Output the (x, y) coordinate of the center of the cell containing the given text.  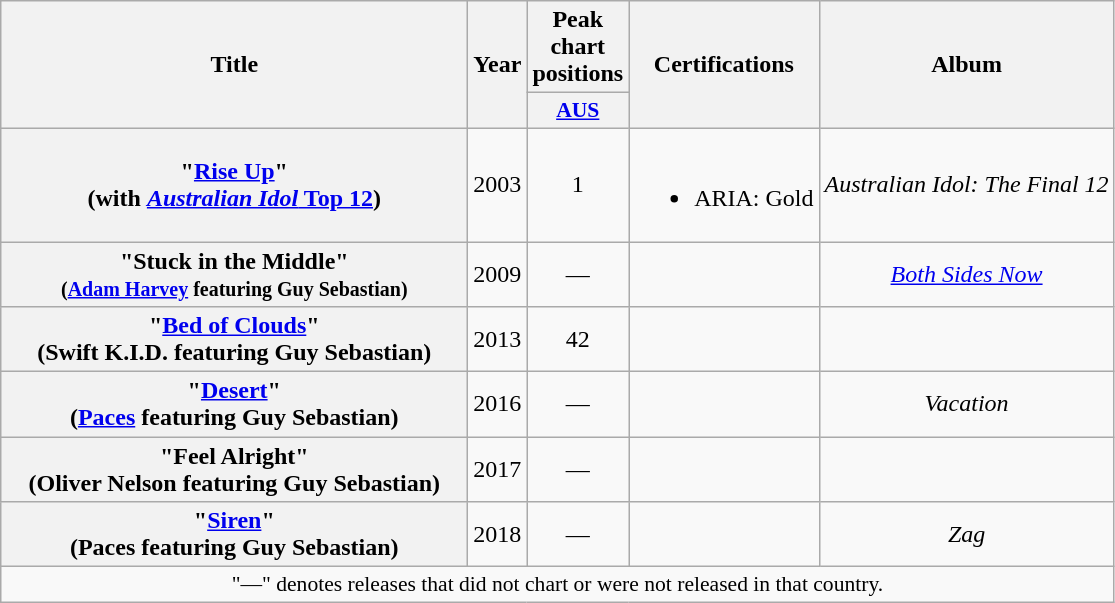
"Bed of Clouds"(Swift K.I.D. featuring Guy Sebastian) (234, 340)
2013 (498, 340)
"Desert"(Paces featuring Guy Sebastian) (234, 404)
Album (966, 65)
Vacation (966, 404)
Title (234, 65)
AUS (578, 111)
2018 (498, 534)
"Rise Up"(with Australian Idol Top 12) (234, 184)
"Stuck in the Middle"(Adam Harvey featuring Guy Sebastian) (234, 274)
ARIA: Gold (724, 184)
2017 (498, 470)
Certifications (724, 65)
Peak chart positions (578, 47)
2003 (498, 184)
Australian Idol: The Final 12 (966, 184)
Year (498, 65)
"—" denotes releases that did not chart or were not released in that country. (558, 585)
Zag (966, 534)
2016 (498, 404)
"Siren"(Paces featuring Guy Sebastian) (234, 534)
42 (578, 340)
Both Sides Now (966, 274)
1 (578, 184)
"Feel Alright"(Oliver Nelson featuring Guy Sebastian) (234, 470)
2009 (498, 274)
